Return the [x, y] coordinate for the center point of the cell that contains the specified text.  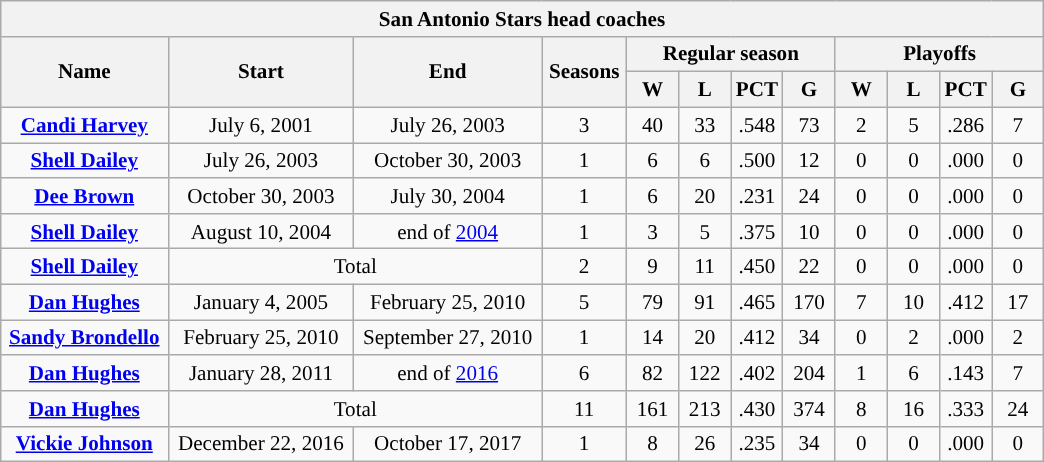
.333 [966, 408]
22 [809, 266]
end of 2016 [448, 372]
374 [809, 408]
Seasons [584, 72]
.402 [757, 372]
170 [809, 302]
33 [705, 124]
16 [913, 408]
26 [705, 444]
161 [652, 408]
end of 2004 [448, 230]
40 [652, 124]
January 28, 2011 [262, 372]
Candi Harvey [84, 124]
73 [809, 124]
213 [705, 408]
September 27, 2010 [448, 338]
.548 [757, 124]
.375 [757, 230]
9 [652, 266]
79 [652, 302]
October 17, 2017 [448, 444]
Sandy Brondello [84, 338]
82 [652, 372]
91 [705, 302]
Playoffs [940, 54]
17 [1018, 302]
204 [809, 372]
122 [705, 372]
End [448, 72]
Vickie Johnson [84, 444]
.500 [757, 160]
Name [84, 72]
.286 [966, 124]
San Antonio Stars head coaches [522, 18]
.235 [757, 444]
December 22, 2016 [262, 444]
July 6, 2001 [262, 124]
.430 [757, 408]
July 30, 2004 [448, 196]
Start [262, 72]
January 4, 2005 [262, 302]
.143 [966, 372]
.465 [757, 302]
.450 [757, 266]
14 [652, 338]
August 10, 2004 [262, 230]
12 [809, 160]
Dee Brown [84, 196]
.231 [757, 196]
Regular season [730, 54]
